Detect which cell encompasses the target text, then output its [x, y] center coordinate. 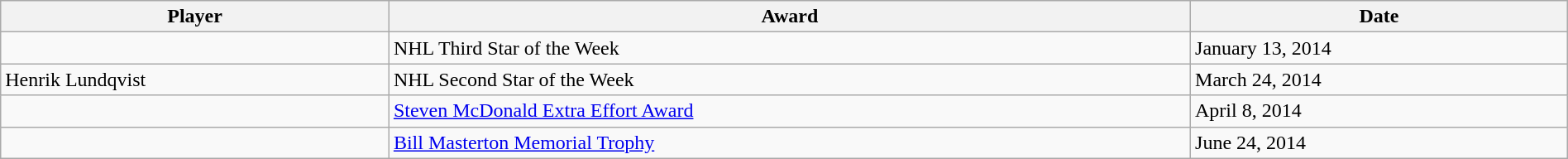
NHL Third Star of the Week [789, 48]
Player [195, 17]
Bill Masterton Memorial Trophy [789, 142]
NHL Second Star of the Week [789, 79]
Steven McDonald Extra Effort Award [789, 111]
Award [789, 17]
Date [1379, 17]
March 24, 2014 [1379, 79]
January 13, 2014 [1379, 48]
Henrik Lundqvist [195, 79]
April 8, 2014 [1379, 111]
June 24, 2014 [1379, 142]
